Find where the given text appears and provide that cell's center as (x, y) coordinate. 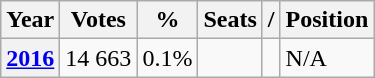
% (168, 20)
14 663 (98, 58)
N/A (327, 58)
0.1% (168, 58)
Position (327, 20)
Seats (230, 20)
2016 (30, 58)
Votes (98, 20)
Year (30, 20)
/ (271, 20)
